Return the (x, y) coordinate for the center point of the cell that contains the specified text.  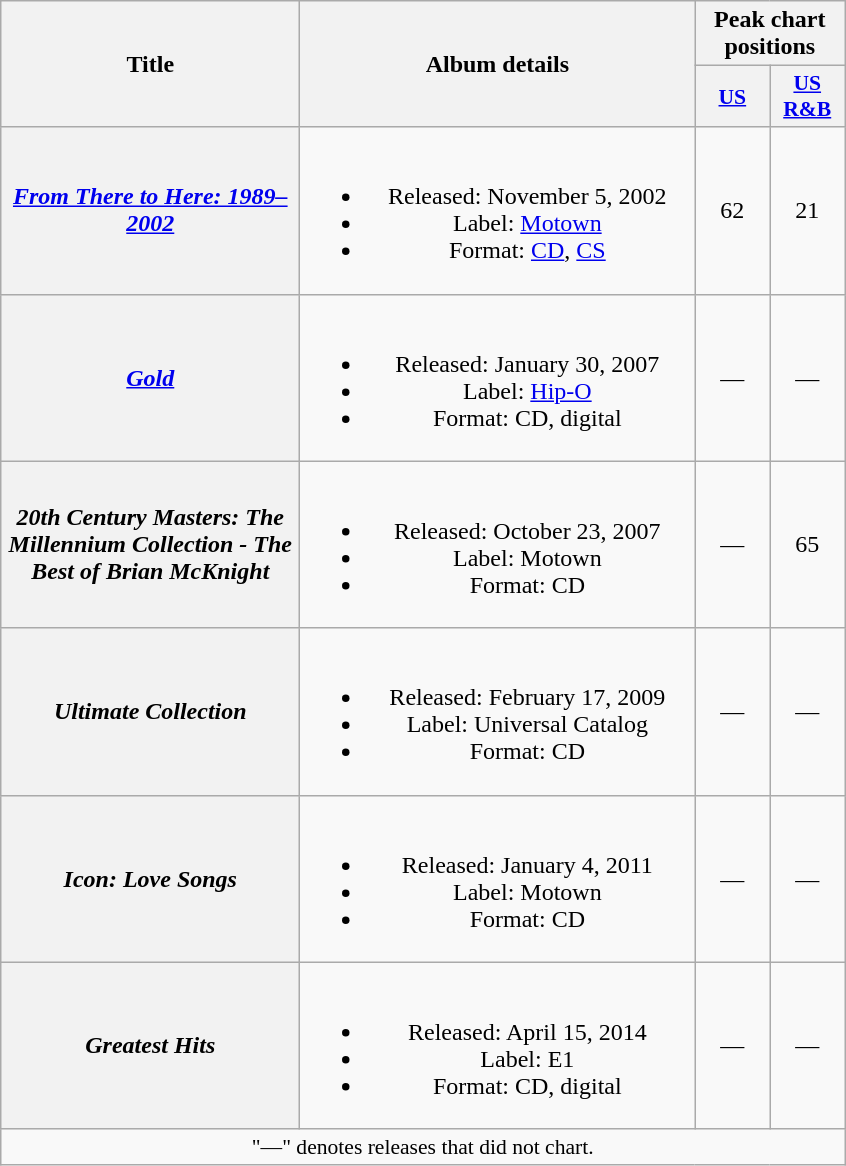
Gold (150, 378)
Greatest Hits (150, 1046)
Album details (498, 64)
Released: October 23, 2007Label: MotownFormat: CD (498, 544)
US R&B (808, 96)
62 (732, 210)
Released: February 17, 2009Label: Universal CatalogFormat: CD (498, 712)
Released: January 30, 2007Label: Hip-OFormat: CD, digital (498, 378)
"—" denotes releases that did not chart. (423, 1147)
Released: November 5, 2002Label: MotownFormat: CD, CS (498, 210)
Icon: Love Songs (150, 878)
21 (808, 210)
From There to Here: 1989–2002 (150, 210)
Released: April 15, 2014Label: E1Format: CD, digital (498, 1046)
Ultimate Collection (150, 712)
US (732, 96)
65 (808, 544)
20th Century Masters: The Millennium Collection - The Best of Brian McKnight (150, 544)
Title (150, 64)
Released: January 4, 2011Label: MotownFormat: CD (498, 878)
Peak chart positions (770, 34)
